Output the [x, y] coordinate of the center of the cell containing the given text.  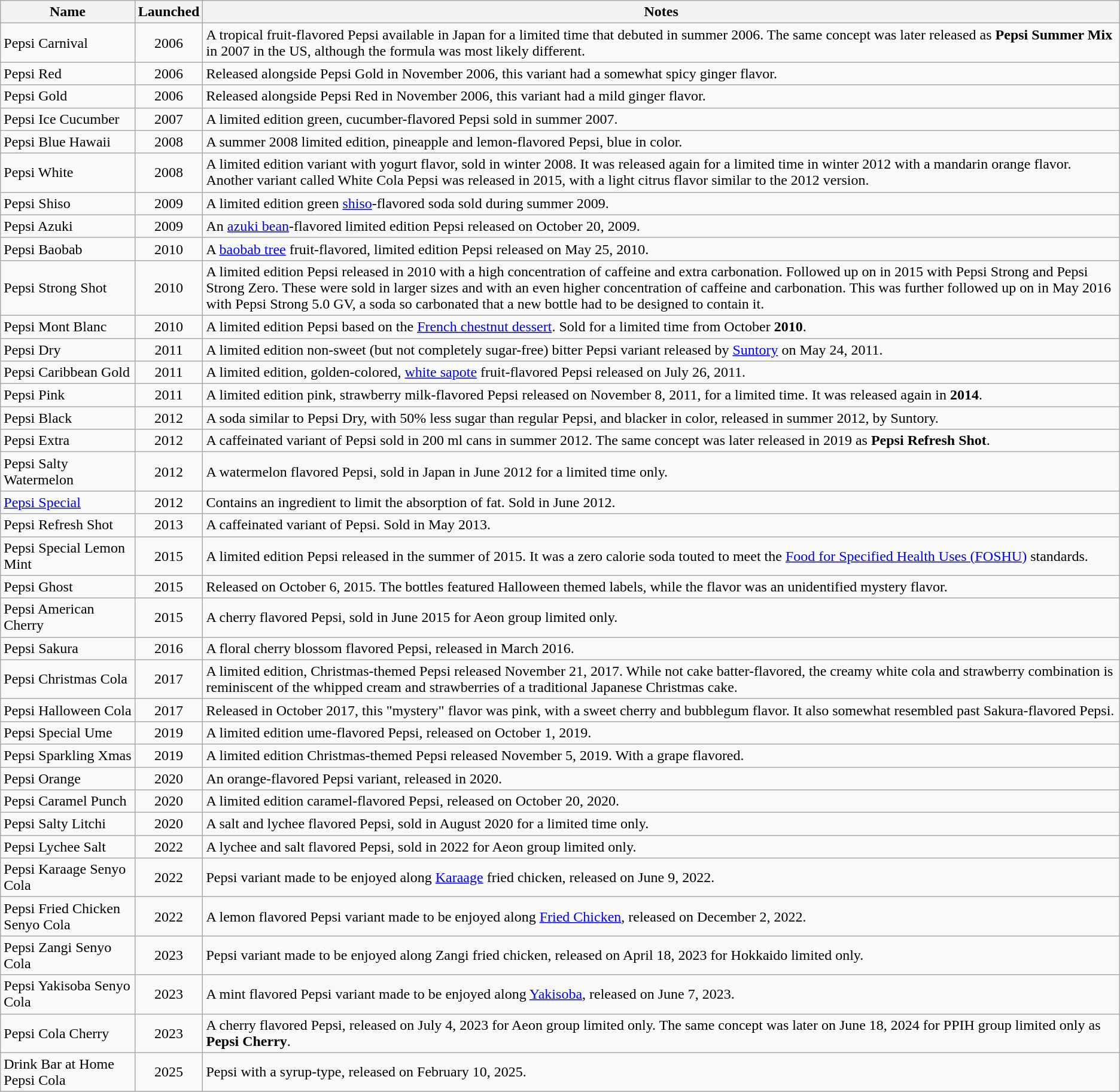
A soda similar to Pepsi Dry, with 50% less sugar than regular Pepsi, and blacker in color, released in summer 2012, by Suntory. [661, 418]
A summer 2008 limited edition, pineapple and lemon-flavored Pepsi, blue in color. [661, 142]
Pepsi Red [68, 74]
Pepsi Salty Watermelon [68, 471]
Released on October 6, 2015. The bottles featured Halloween themed labels, while the flavor was an unidentified mystery flavor. [661, 587]
Released alongside Pepsi Red in November 2006, this variant had a mild ginger flavor. [661, 96]
A limited edition non-sweet (but not completely sugar-free) bitter Pepsi variant released by Suntory on May 24, 2011. [661, 350]
Pepsi Special Lemon Mint [68, 556]
Pepsi Black [68, 418]
A baobab tree fruit-flavored, limited edition Pepsi released on May 25, 2010. [661, 249]
Pepsi variant made to be enjoyed along Zangi fried chicken, released on April 18, 2023 for Hokkaido limited only. [661, 956]
Pepsi Halloween Cola [68, 710]
A caffeinated variant of Pepsi. Sold in May 2013. [661, 525]
Pepsi Caribbean Gold [68, 373]
2007 [169, 119]
2016 [169, 648]
Pepsi Dry [68, 350]
A salt and lychee flavored Pepsi, sold in August 2020 for a limited time only. [661, 824]
Pepsi Extra [68, 441]
A lemon flavored Pepsi variant made to be enjoyed along Fried Chicken, released on December 2, 2022. [661, 916]
A cherry flavored Pepsi, sold in June 2015 for Aeon group limited only. [661, 617]
Pepsi Salty Litchi [68, 824]
A limited edition ume-flavored Pepsi, released on October 1, 2019. [661, 733]
A watermelon flavored Pepsi, sold in Japan in June 2012 for a limited time only. [661, 471]
Pepsi Karaage Senyo Cola [68, 878]
Pepsi Sparkling Xmas [68, 755]
Pepsi White [68, 172]
2025 [169, 1072]
A lychee and salt flavored Pepsi, sold in 2022 for Aeon group limited only. [661, 847]
A limited edition, golden-colored, white sapote fruit-flavored Pepsi released on July 26, 2011. [661, 373]
A limited edition Pepsi based on the French chestnut dessert. Sold for a limited time from October 2010. [661, 327]
Pepsi Azuki [68, 226]
Pepsi Orange [68, 778]
Pepsi Refresh Shot [68, 525]
An azuki bean-flavored limited edition Pepsi released on October 20, 2009. [661, 226]
Pepsi Baobab [68, 249]
Name [68, 12]
A limited edition Christmas-themed Pepsi released November 5, 2019. With a grape flavored. [661, 755]
A caffeinated variant of Pepsi sold in 200 ml cans in summer 2012. The same concept was later released in 2019 as Pepsi Refresh Shot. [661, 441]
Contains an ingredient to limit the absorption of fat. Sold in June 2012. [661, 502]
Pepsi Ghost [68, 587]
Pepsi variant made to be enjoyed along Karaage fried chicken, released on June 9, 2022. [661, 878]
Pepsi Mont Blanc [68, 327]
A limited edition caramel-flavored Pepsi, released on October 20, 2020. [661, 801]
Pepsi with a syrup-type, released on February 10, 2025. [661, 1072]
Drink Bar at Home Pepsi Cola [68, 1072]
Pepsi Gold [68, 96]
A limited edition pink, strawberry milk-flavored Pepsi released on November 8, 2011, for a limited time. It was released again in 2014. [661, 395]
Pepsi Special Ume [68, 733]
Pepsi Strong Shot [68, 288]
Pepsi Lychee Salt [68, 847]
Pepsi Fried Chicken Senyo Cola [68, 916]
2013 [169, 525]
A limited edition green, cucumber-flavored Pepsi sold in summer 2007. [661, 119]
Pepsi Shiso [68, 203]
A mint flavored Pepsi variant made to be enjoyed along Yakisoba, released on June 7, 2023. [661, 994]
A limited edition green shiso-flavored soda sold during summer 2009. [661, 203]
Pepsi Yakisoba Senyo Cola [68, 994]
Released alongside Pepsi Gold in November 2006, this variant had a somewhat spicy ginger flavor. [661, 74]
Notes [661, 12]
A floral cherry blossom flavored Pepsi, released in March 2016. [661, 648]
Launched [169, 12]
Pepsi Cola Cherry [68, 1033]
Pepsi Special [68, 502]
Pepsi Caramel Punch [68, 801]
Pepsi Carnival [68, 43]
An orange-flavored Pepsi variant, released in 2020. [661, 778]
Pepsi Pink [68, 395]
Pepsi Blue Hawaii [68, 142]
Pepsi Zangi Senyo Cola [68, 956]
Pepsi Sakura [68, 648]
Pepsi Ice Cucumber [68, 119]
Pepsi American Cherry [68, 617]
Pepsi Christmas Cola [68, 679]
